Find where the given text appears and provide that cell's center as [X, Y] coordinate. 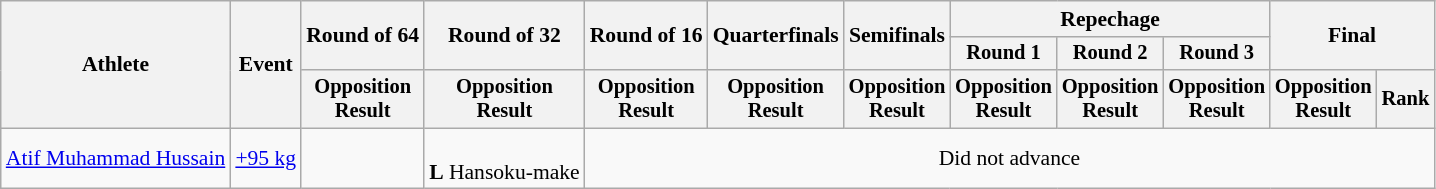
+95 kg [266, 158]
Did not advance [1010, 158]
Round 3 [1216, 54]
Repechage [1110, 19]
Round 2 [1110, 54]
Athlete [116, 64]
Semifinals [898, 36]
Round of 32 [504, 36]
Round of 64 [362, 36]
Final [1352, 36]
Rank [1406, 99]
Round 1 [1004, 54]
Event [266, 64]
Atif Muhammad Hussain [116, 158]
L Hansoku-make [504, 158]
Round of 16 [646, 36]
Quarterfinals [776, 36]
